Locate the cell with the specified text and output its (X, Y) center coordinate. 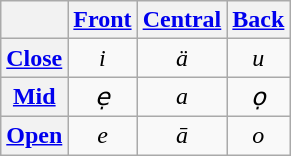
o (258, 135)
Mid (34, 97)
ẹ (102, 97)
a (182, 97)
Central (182, 20)
ā (182, 135)
Close (34, 58)
Front (102, 20)
ọ (258, 97)
Open (34, 135)
ä (182, 58)
i (102, 58)
Back (258, 20)
u (258, 58)
e (102, 135)
